Return (x, y) of the center of cell containing provided text 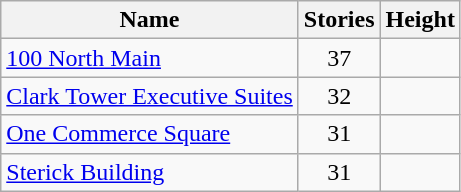
32 (339, 96)
Stories (339, 20)
One Commerce Square (150, 134)
Clark Tower Executive Suites (150, 96)
100 North Main (150, 58)
37 (339, 58)
Sterick Building (150, 172)
Height (420, 20)
Name (150, 20)
